Return [x, y] of the center of cell containing provided text 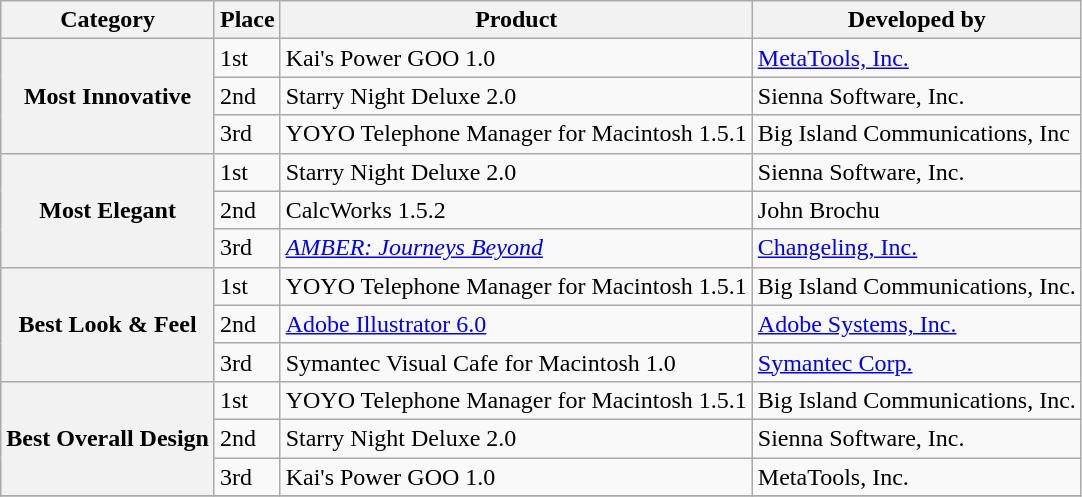
Changeling, Inc. [916, 248]
AMBER: Journeys Beyond [516, 248]
Symantec Corp. [916, 362]
Big Island Communications, Inc [916, 134]
Best Look & Feel [108, 324]
Adobe Systems, Inc. [916, 324]
Category [108, 20]
Adobe Illustrator 6.0 [516, 324]
Best Overall Design [108, 438]
Place [247, 20]
Symantec Visual Cafe for Macintosh 1.0 [516, 362]
Most Innovative [108, 96]
John Brochu [916, 210]
Developed by [916, 20]
Most Elegant [108, 210]
CalcWorks 1.5.2 [516, 210]
Product [516, 20]
